Scan for the cell matching the given text and deliver its (x, y) coordinate at center. 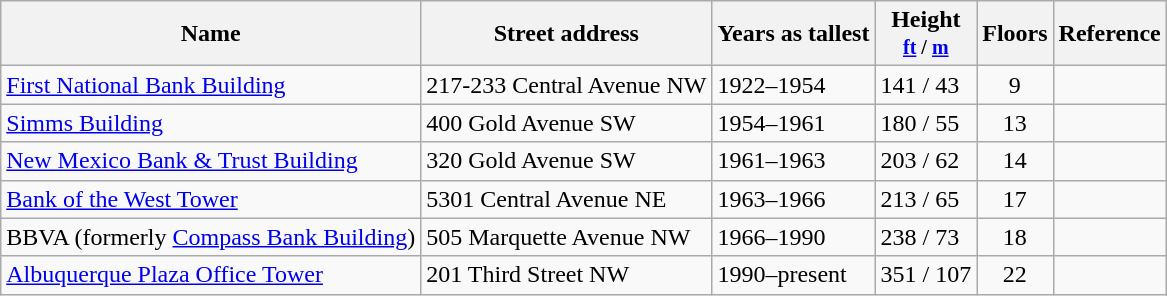
Floors (1015, 34)
1961–1963 (794, 161)
180 / 55 (926, 123)
13 (1015, 123)
141 / 43 (926, 85)
201 Third Street NW (566, 275)
1954–1961 (794, 123)
Simms Building (211, 123)
18 (1015, 237)
9 (1015, 85)
351 / 107 (926, 275)
Years as tallest (794, 34)
Name (211, 34)
203 / 62 (926, 161)
1963–1966 (794, 199)
213 / 65 (926, 199)
5301 Central Avenue NE (566, 199)
Reference (1110, 34)
BBVA (formerly Compass Bank Building) (211, 237)
400 Gold Avenue SW (566, 123)
217-233 Central Avenue NW (566, 85)
First National Bank Building (211, 85)
Heightft / m (926, 34)
14 (1015, 161)
238 / 73 (926, 237)
505 Marquette Avenue NW (566, 237)
320 Gold Avenue SW (566, 161)
1922–1954 (794, 85)
17 (1015, 199)
22 (1015, 275)
Street address (566, 34)
Albuquerque Plaza Office Tower (211, 275)
1990–present (794, 275)
New Mexico Bank & Trust Building (211, 161)
Bank of the West Tower (211, 199)
1966–1990 (794, 237)
